Pinpoint the cell where the given text exists, returning its (X, Y) midpoint coordinate. 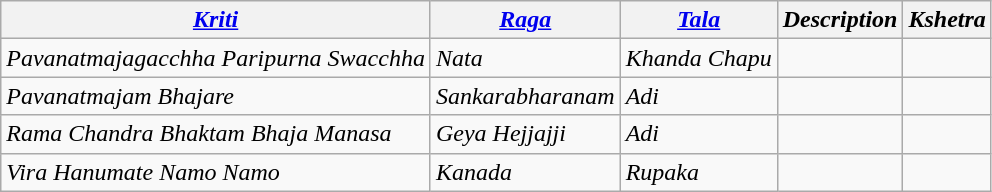
Geya Hejjajji (525, 134)
Kanada (525, 172)
Pavanatmajagacchha Paripurna Swacchha (216, 58)
Kshetra (947, 20)
Sankarabharanam (525, 96)
Nata (525, 58)
Rupaka (698, 172)
Pavanatmajam Bhajare (216, 96)
Khanda Chapu (698, 58)
Description (840, 20)
Tala (698, 20)
Raga (525, 20)
Kriti (216, 20)
Vira Hanumate Namo Namo (216, 172)
Rama Chandra Bhaktam Bhaja Manasa (216, 134)
